Find where the given text appears and provide that cell's center as [X, Y] coordinate. 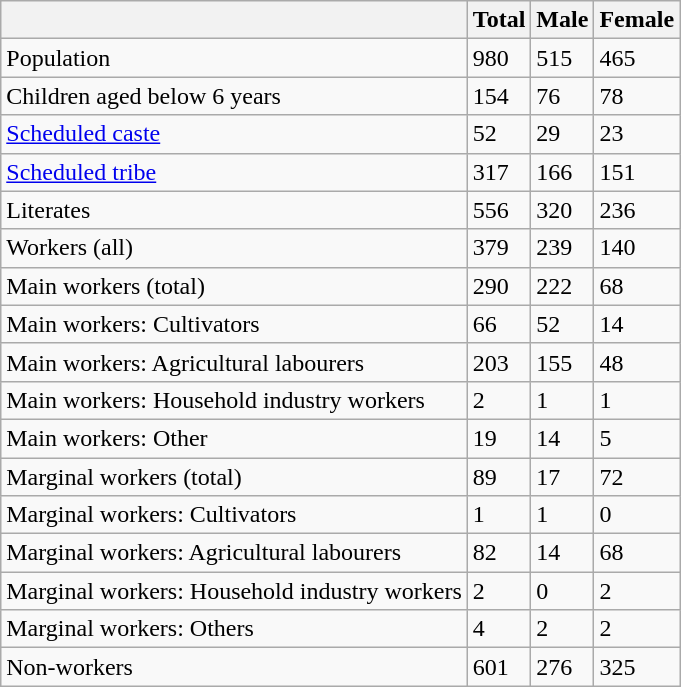
Marginal workers (total) [234, 477]
Main workers: Household industry workers [234, 400]
Workers (all) [234, 248]
66 [499, 324]
166 [562, 172]
Female [637, 20]
465 [637, 58]
19 [499, 438]
239 [562, 248]
89 [499, 477]
556 [499, 210]
236 [637, 210]
76 [562, 96]
72 [637, 477]
151 [637, 172]
155 [562, 362]
Population [234, 58]
Non-workers [234, 667]
276 [562, 667]
Main workers (total) [234, 286]
82 [499, 553]
515 [562, 58]
Marginal workers: Agricultural labourers [234, 553]
29 [562, 134]
Scheduled tribe [234, 172]
Scheduled caste [234, 134]
290 [499, 286]
325 [637, 667]
Marginal workers: Others [234, 629]
980 [499, 58]
48 [637, 362]
222 [562, 286]
Marginal workers: Household industry workers [234, 591]
154 [499, 96]
203 [499, 362]
Literates [234, 210]
317 [499, 172]
379 [499, 248]
Total [499, 20]
601 [499, 667]
Main workers: Other [234, 438]
4 [499, 629]
17 [562, 477]
78 [637, 96]
320 [562, 210]
Children aged below 6 years [234, 96]
Marginal workers: Cultivators [234, 515]
23 [637, 134]
Main workers: Agricultural labourers [234, 362]
Main workers: Cultivators [234, 324]
5 [637, 438]
Male [562, 20]
140 [637, 248]
